Output the (x, y) coordinate of the center of the cell containing the given text.  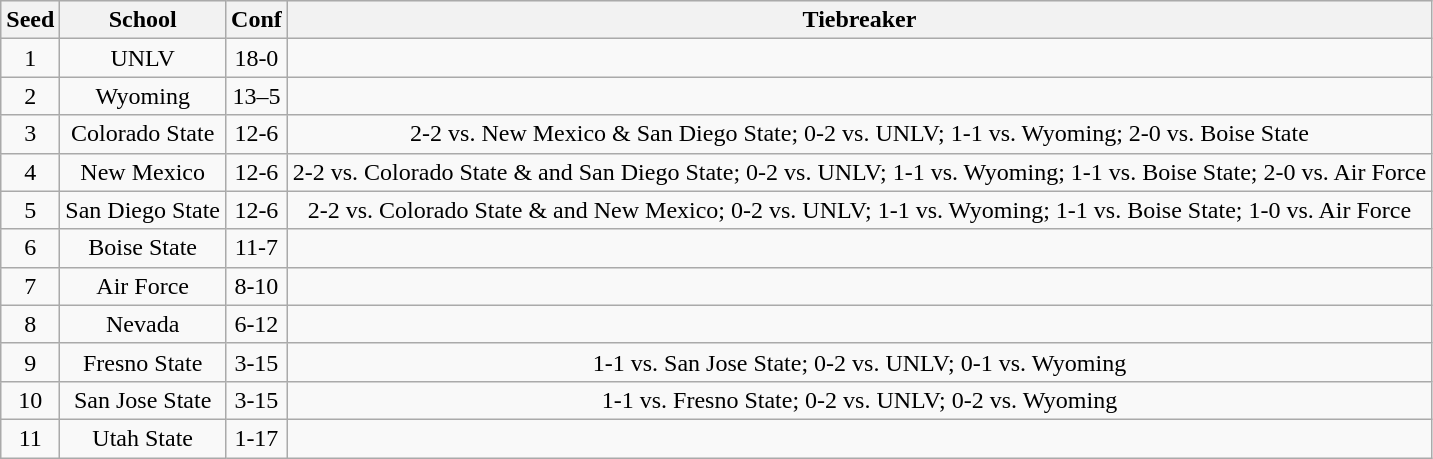
Seed (30, 20)
Conf (257, 20)
Boise State (143, 248)
2-2 vs. Colorado State & and San Diego State; 0-2 vs. UNLV; 1-1 vs. Wyoming; 1-1 vs. Boise State; 2-0 vs. Air Force (859, 172)
Air Force (143, 286)
School (143, 20)
11 (30, 438)
UNLV (143, 58)
8 (30, 324)
9 (30, 362)
1-1 vs. San Jose State; 0-2 vs. UNLV; 0-1 vs. Wyoming (859, 362)
Wyoming (143, 96)
1-1 vs. Fresno State; 0-2 vs. UNLV; 0-2 vs. Wyoming (859, 400)
2-2 vs. New Mexico & San Diego State; 0-2 vs. UNLV; 1-1 vs. Wyoming; 2-0 vs. Boise State (859, 134)
10 (30, 400)
San Diego State (143, 210)
4 (30, 172)
1-17 (257, 438)
2-2 vs. Colorado State & and New Mexico; 0-2 vs. UNLV; 1-1 vs. Wyoming; 1-1 vs. Boise State; 1-0 vs. Air Force (859, 210)
7 (30, 286)
New Mexico (143, 172)
Tiebreaker (859, 20)
18-0 (257, 58)
6 (30, 248)
San Jose State (143, 400)
6-12 (257, 324)
3 (30, 134)
2 (30, 96)
Fresno State (143, 362)
11-7 (257, 248)
Nevada (143, 324)
Utah State (143, 438)
13–5 (257, 96)
5 (30, 210)
8-10 (257, 286)
1 (30, 58)
Colorado State (143, 134)
